Return [X, Y] of the center of cell containing provided text 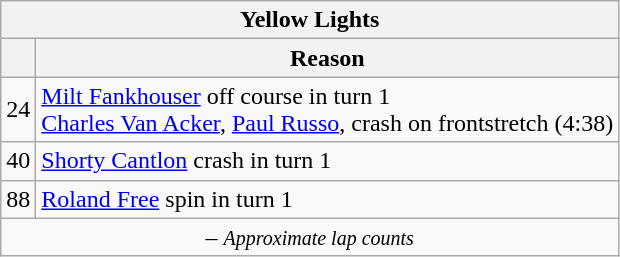
– Approximate lap counts [310, 237]
Roland Free spin in turn 1 [328, 199]
Yellow Lights [310, 20]
88 [18, 199]
Reason [328, 58]
40 [18, 161]
24 [18, 110]
Milt Fankhouser off course in turn 1Charles Van Acker, Paul Russo, crash on frontstretch (4:38) [328, 110]
Shorty Cantlon crash in turn 1 [328, 161]
